Determine the (x, y) coordinate at the center of the cell enclosing the given text.  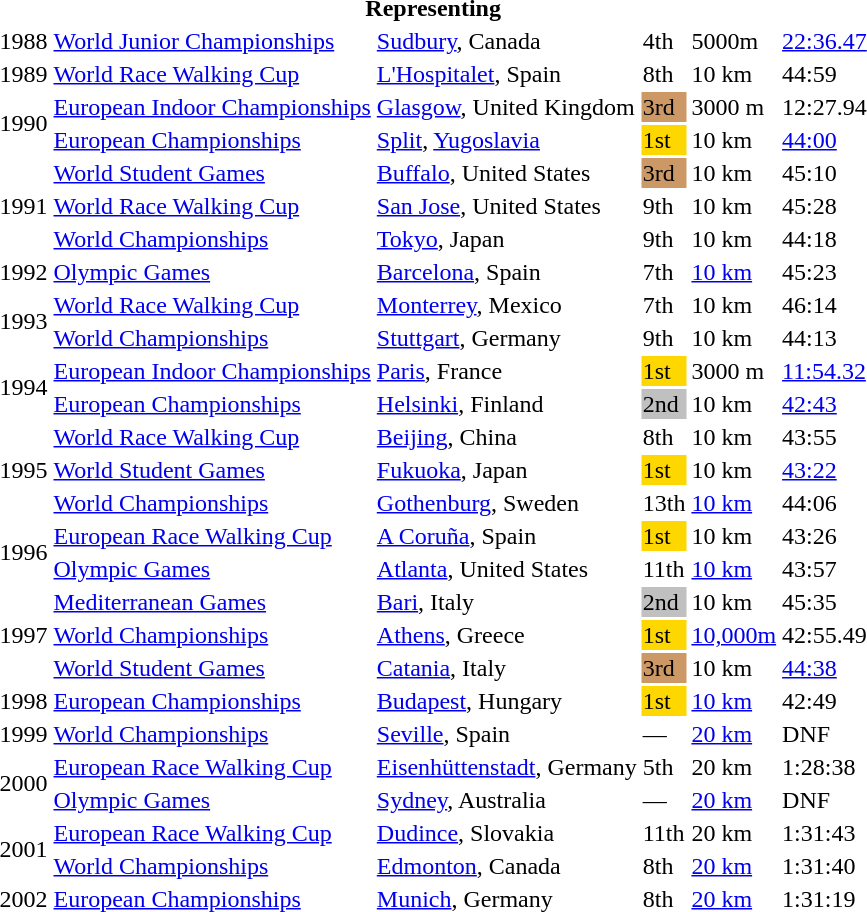
Eisenhüttenstadt, Germany (506, 767)
L'Hospitalet, Spain (506, 74)
Budapest, Hungary (506, 701)
Edmonton, Canada (506, 866)
Barcelona, Spain (506, 272)
A Coruña, Spain (506, 536)
Helsinki, Finland (506, 404)
Catania, Italy (506, 668)
Gothenburg, Sweden (506, 503)
Paris, France (506, 371)
Sydney, Australia (506, 800)
San Jose, United States (506, 206)
Glasgow, United Kingdom (506, 107)
Fukuoka, Japan (506, 470)
Mediterranean Games (212, 602)
Dudince, Slovakia (506, 833)
Sudbury, Canada (506, 41)
4th (664, 41)
Seville, Spain (506, 734)
10,000m (734, 635)
World Junior Championships (212, 41)
13th (664, 503)
Monterrey, Mexico (506, 305)
Bari, Italy (506, 602)
Split, Yugoslavia (506, 140)
5000m (734, 41)
Tokyo, Japan (506, 239)
Buffalo, United States (506, 173)
Athens, Greece (506, 635)
Stuttgart, Germany (506, 338)
Beijing, China (506, 437)
Atlanta, United States (506, 569)
5th (664, 767)
